Pinpoint the cell where the given text exists, returning its [X, Y] midpoint coordinate. 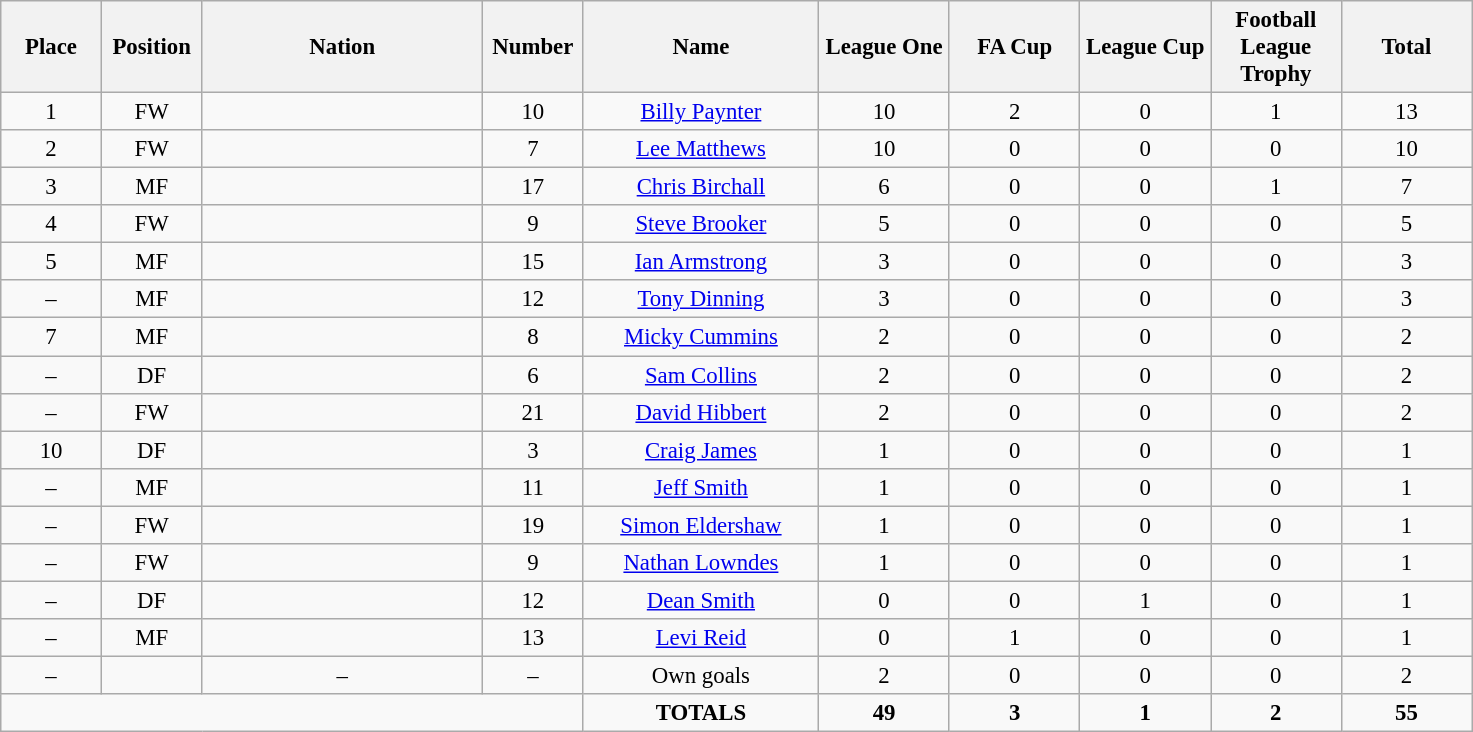
Dean Smith [701, 600]
Jeff Smith [701, 487]
Place [52, 47]
TOTALS [701, 713]
Number [534, 47]
League Cup [1146, 47]
Lee Matthews [701, 149]
55 [1406, 713]
Tony Dinning [701, 299]
FA Cup [1014, 47]
Nathan Lowndes [701, 563]
Micky Cummins [701, 337]
Football League Trophy [1276, 47]
Steve Brooker [701, 224]
Chris Birchall [701, 187]
8 [534, 337]
11 [534, 487]
Name [701, 47]
Billy Paynter [701, 112]
Craig James [701, 450]
17 [534, 187]
Ian Armstrong [701, 262]
Nation [342, 47]
League One [884, 47]
David Hibbert [701, 412]
21 [534, 412]
Levi Reid [701, 638]
Total [1406, 47]
Position [152, 47]
19 [534, 525]
Sam Collins [701, 375]
4 [52, 224]
49 [884, 713]
15 [534, 262]
Own goals [701, 675]
Simon Eldershaw [701, 525]
